Determine the [x, y] coordinate at the center of the cell enclosing the given text.  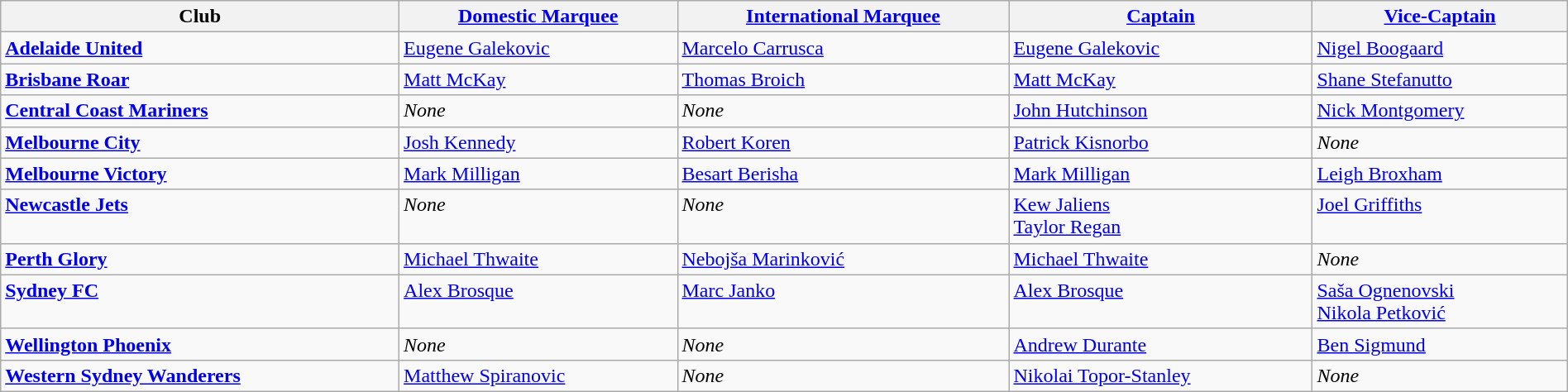
Captain [1161, 17]
Saša Ognenovski Nikola Petković [1440, 301]
Brisbane Roar [200, 79]
Melbourne Victory [200, 174]
Besart Berisha [844, 174]
Thomas Broich [844, 79]
Nick Montgomery [1440, 111]
International Marquee [844, 17]
Marc Janko [844, 301]
Domestic Marquee [538, 17]
John Hutchinson [1161, 111]
Robert Koren [844, 142]
Newcastle Jets [200, 217]
Nikolai Topor-Stanley [1161, 375]
Joel Griffiths [1440, 217]
Leigh Broxham [1440, 174]
Ben Sigmund [1440, 344]
Nebojša Marinković [844, 259]
Marcelo Carrusca [844, 48]
Adelaide United [200, 48]
Andrew Durante [1161, 344]
Vice-Captain [1440, 17]
Club [200, 17]
Central Coast Mariners [200, 111]
Nigel Boogaard [1440, 48]
Wellington Phoenix [200, 344]
Patrick Kisnorbo [1161, 142]
Shane Stefanutto [1440, 79]
Western Sydney Wanderers [200, 375]
Matthew Spiranovic [538, 375]
Melbourne City [200, 142]
Kew Jaliens Taylor Regan [1161, 217]
Sydney FC [200, 301]
Perth Glory [200, 259]
Josh Kennedy [538, 142]
